Provide the (x, y) coordinate of the cell's center where the given text is located.  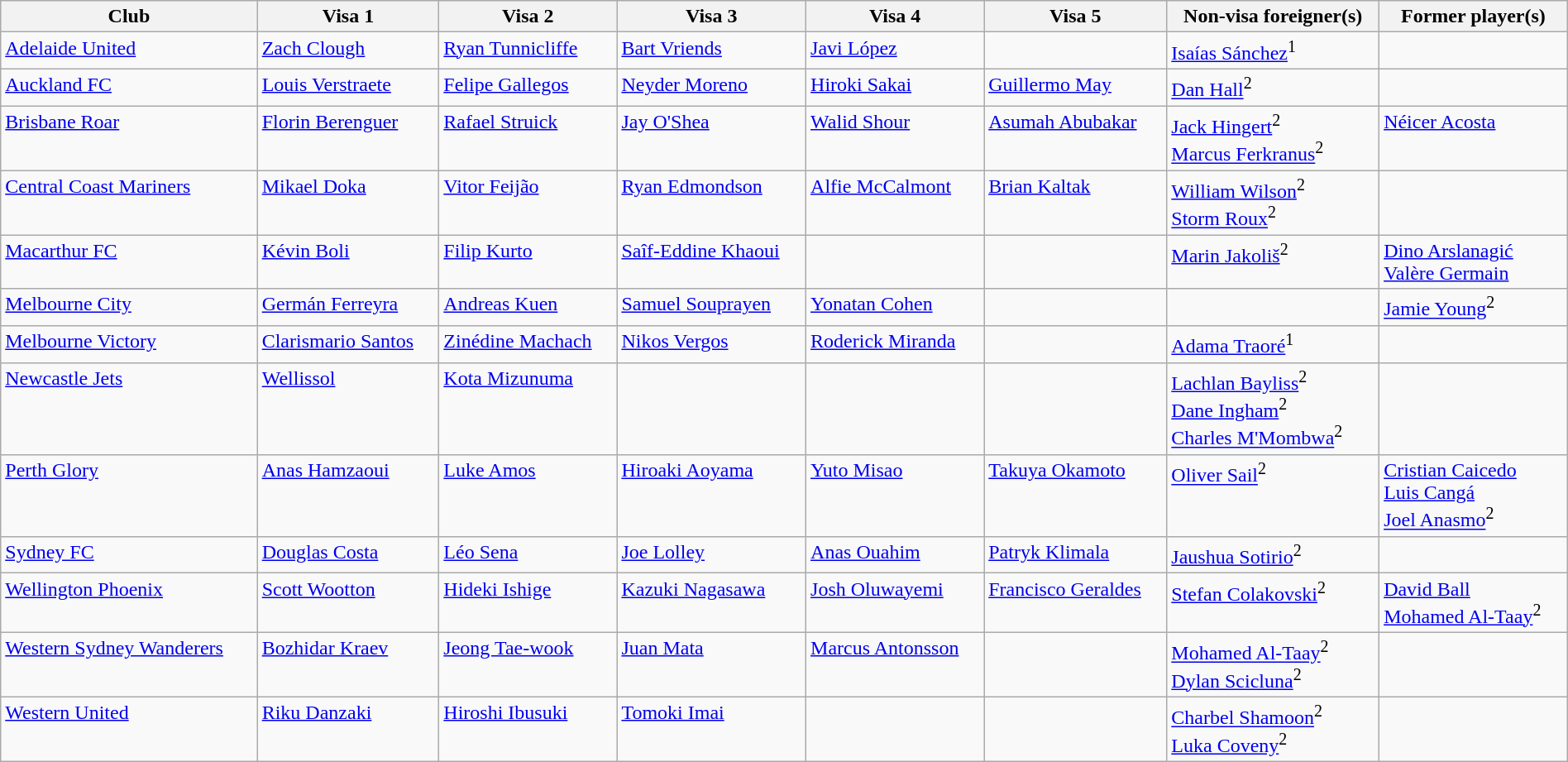
Marin Jakoliš2 (1274, 261)
Nikos Vergos (711, 344)
Wellissol (348, 409)
Jack Hingert2 Marcus Ferkranus2 (1274, 138)
Visa 4 (895, 17)
Lachlan Bayliss2 Dane Ingham2 Charles M'Mombwa2 (1274, 409)
Hideki Ishige (528, 603)
Adelaide United (129, 51)
Takuya Okamoto (1075, 496)
Bozhidar Kraev (348, 664)
Melbourne City (129, 308)
Walid Shour (895, 138)
Brian Kaltak (1075, 203)
Clarismario Santos (348, 344)
Visa 1 (348, 17)
Visa 5 (1075, 17)
Kazuki Nagasawa (711, 603)
Brisbane Roar (129, 138)
Dan Hall2 (1274, 88)
Germán Ferreyra (348, 308)
Guillermo May (1075, 88)
Douglas Costa (348, 554)
Jay O'Shea (711, 138)
Scott Wootton (348, 603)
Hiroshi Ibusuki (528, 729)
Mikael Doka (348, 203)
Javi López (895, 51)
Léo Sena (528, 554)
Louis Verstraete (348, 88)
Ryan Edmondson (711, 203)
Rafael Struick (528, 138)
Marcus Antonsson (895, 664)
Samuel Souprayen (711, 308)
Yonatan Cohen (895, 308)
Filip Kurto (528, 261)
David Ball Mohamed Al-Taay2 (1474, 603)
Charbel Shamoon2 Luka Coveny2 (1274, 729)
Visa 2 (528, 17)
Western Sydney Wanderers (129, 664)
Saîf-Eddine Khaoui (711, 261)
Yuto Misao (895, 496)
Newcastle Jets (129, 409)
Mohamed Al-Taay2 Dylan Scicluna2 (1274, 664)
Melbourne Victory (129, 344)
Former player(s) (1474, 17)
Neyder Moreno (711, 88)
Francisco Geraldes (1075, 603)
Jamie Young2 (1474, 308)
Florin Berenguer (348, 138)
William Wilson2 Storm Roux2 (1274, 203)
Kota Mizunuma (528, 409)
Riku Danzaki (348, 729)
Anas Hamzaoui (348, 496)
Wellington Phoenix (129, 603)
Luke Amos (528, 496)
Adama Traoré1 (1274, 344)
Juan Mata (711, 664)
Macarthur FC (129, 261)
Bart Vriends (711, 51)
Central Coast Mariners (129, 203)
Zach Clough (348, 51)
Kévin Boli (348, 261)
Oliver Sail2 (1274, 496)
Joe Lolley (711, 554)
Visa 3 (711, 17)
Stefan Colakovski2 (1274, 603)
Josh Oluwayemi (895, 603)
Cristian Caicedo Luis Cangá Joel Anasmo2 (1474, 496)
Jeong Tae-wook (528, 664)
Zinédine Machach (528, 344)
Vitor Feijão (528, 203)
Néicer Acosta (1474, 138)
Isaías Sánchez1 (1274, 51)
Andreas Kuen (528, 308)
Alfie McCalmont (895, 203)
Roderick Miranda (895, 344)
Ryan Tunnicliffe (528, 51)
Western United (129, 729)
Sydney FC (129, 554)
Tomoki Imai (711, 729)
Felipe Gallegos (528, 88)
Auckland FC (129, 88)
Club (129, 17)
Anas Ouahim (895, 554)
Non-visa foreigner(s) (1274, 17)
Asumah Abubakar (1075, 138)
Hiroki Sakai (895, 88)
Hiroaki Aoyama (711, 496)
Jaushua Sotirio2 (1274, 554)
Dino Arslanagić Valère Germain (1474, 261)
Patryk Klimala (1075, 554)
Perth Glory (129, 496)
